Determine the [x, y] coordinate at the center of the cell enclosing the given text.  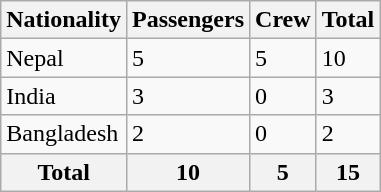
15 [348, 172]
Crew [284, 20]
Nepal [64, 58]
Bangladesh [64, 134]
India [64, 96]
Passengers [188, 20]
Nationality [64, 20]
